Scan for the cell matching the given text and deliver its [x, y] coordinate at center. 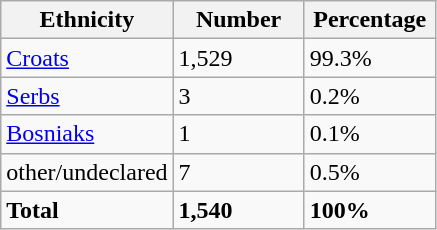
Bosniaks [87, 134]
Ethnicity [87, 20]
Number [238, 20]
0.5% [370, 172]
1,540 [238, 210]
Percentage [370, 20]
1,529 [238, 58]
100% [370, 210]
0.2% [370, 96]
0.1% [370, 134]
7 [238, 172]
3 [238, 96]
Total [87, 210]
Croats [87, 58]
99.3% [370, 58]
other/undeclared [87, 172]
Serbs [87, 96]
1 [238, 134]
